Return [X, Y] of the center of cell containing provided text 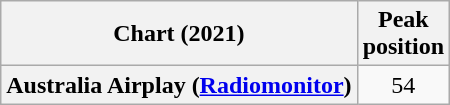
Australia Airplay (Radiomonitor) [179, 85]
54 [403, 85]
Chart (2021) [179, 34]
Peakposition [403, 34]
